Find where the given text appears and provide that cell's center as [X, Y] coordinate. 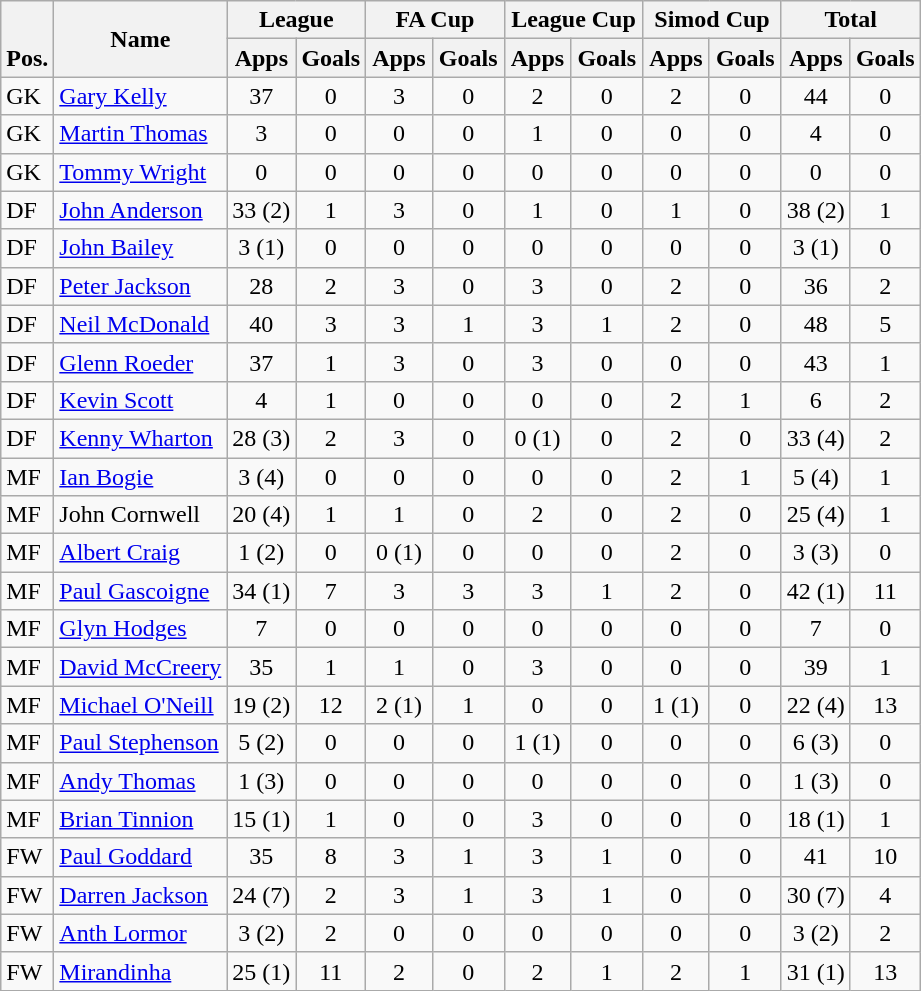
FA Cup [436, 20]
Michael O'Neill [140, 705]
Anth Lormor [140, 933]
Simod Cup [712, 20]
20 (4) [262, 515]
1 (2) [262, 553]
19 (2) [262, 705]
44 [816, 96]
12 [331, 705]
Paul Gascoigne [140, 591]
David McCreery [140, 667]
Darren Jackson [140, 895]
League Cup [574, 20]
Albert Craig [140, 553]
Paul Goddard [140, 857]
24 (7) [262, 895]
28 [262, 286]
2 (1) [400, 705]
6 [816, 400]
5 (2) [262, 743]
30 (7) [816, 895]
Peter Jackson [140, 286]
John Anderson [140, 210]
33 (2) [262, 210]
Pos. [28, 39]
Martin Thomas [140, 134]
34 (1) [262, 591]
Tommy Wright [140, 172]
18 (1) [816, 819]
John Cornwell [140, 515]
39 [816, 667]
48 [816, 324]
25 (4) [816, 515]
Neil McDonald [140, 324]
Kevin Scott [140, 400]
Mirandinha [140, 971]
25 (1) [262, 971]
31 (1) [816, 971]
43 [816, 362]
Ian Bogie [140, 477]
36 [816, 286]
Andy Thomas [140, 781]
22 (4) [816, 705]
28 (3) [262, 438]
40 [262, 324]
38 (2) [816, 210]
3 (4) [262, 477]
Gary Kelly [140, 96]
6 (3) [816, 743]
Name [140, 39]
Paul Stephenson [140, 743]
3 (3) [816, 553]
Glyn Hodges [140, 629]
41 [816, 857]
42 (1) [816, 591]
5 (4) [816, 477]
15 (1) [262, 819]
Total [850, 20]
10 [885, 857]
8 [331, 857]
John Bailey [140, 248]
5 [885, 324]
League [296, 20]
Glenn Roeder [140, 362]
Kenny Wharton [140, 438]
33 (4) [816, 438]
Brian Tinnion [140, 819]
